Output the (x, y) coordinate of the center of the cell containing the given text.  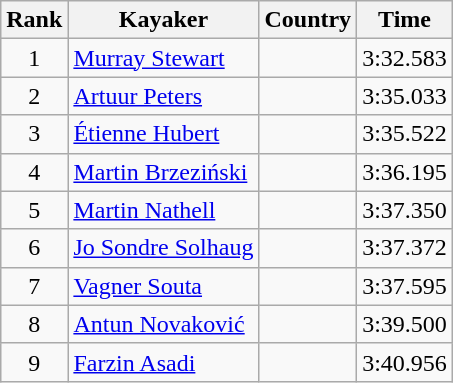
3 (34, 134)
Farzin Asadi (164, 362)
Kayaker (164, 20)
3:32.583 (405, 58)
Martin Brzeziński (164, 172)
Rank (34, 20)
6 (34, 248)
4 (34, 172)
Martin Nathell (164, 210)
8 (34, 324)
Country (308, 20)
1 (34, 58)
Time (405, 20)
2 (34, 96)
3:40.956 (405, 362)
3:35.522 (405, 134)
3:37.372 (405, 248)
3:37.595 (405, 286)
Jo Sondre Solhaug (164, 248)
3:37.350 (405, 210)
Vagner Souta (164, 286)
Antun Novaković (164, 324)
Étienne Hubert (164, 134)
7 (34, 286)
Murray Stewart (164, 58)
9 (34, 362)
3:36.195 (405, 172)
3:39.500 (405, 324)
5 (34, 210)
3:35.033 (405, 96)
Artuur Peters (164, 96)
